Extract the (x, y) coordinate from the center of the cell holding the provided text.  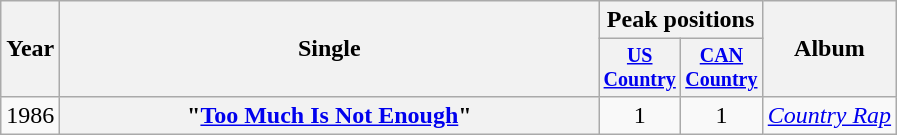
Album (829, 49)
Single (330, 49)
Peak positions (680, 20)
"Too Much Is Not Enough" (330, 115)
1986 (30, 115)
Country Rap (829, 115)
Year (30, 49)
US Country (640, 68)
CAN Country (722, 68)
